Search for the cell housing the specified text and yield its (x, y) center coordinate. 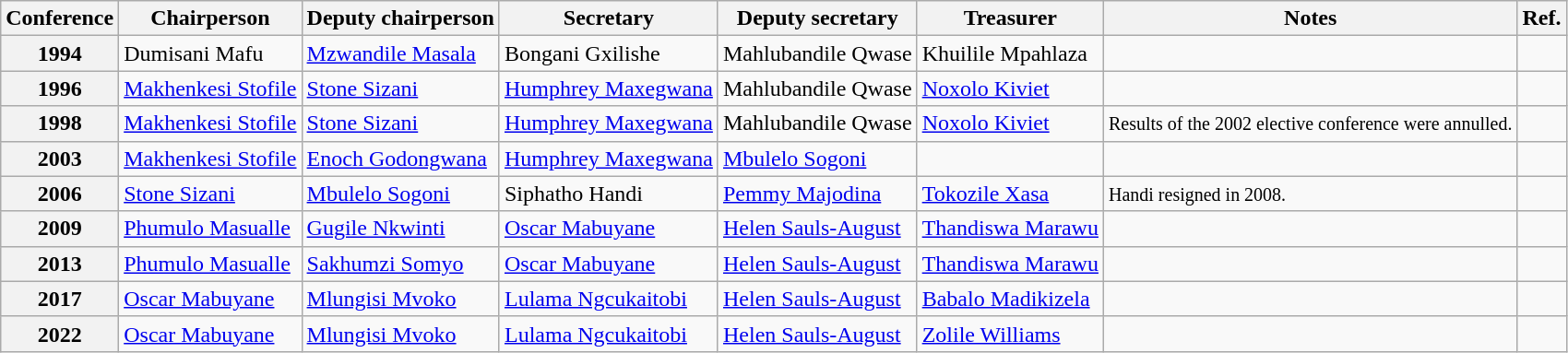
1994 (60, 53)
1998 (60, 124)
Treasurer (1010, 18)
Mzwandile Masala (400, 53)
Siphatho Handi (609, 194)
Tokozile Xasa (1010, 194)
Zolile Williams (1010, 334)
Babalo Madikizela (1010, 299)
2009 (60, 229)
Deputy chairperson (400, 18)
Secretary (609, 18)
Sakhumzi Somyo (400, 264)
Deputy secretary (817, 18)
2006 (60, 194)
Chairperson (210, 18)
Bongani Gxilishe (609, 53)
Gugile Nkwinti (400, 229)
Khuilile Mpahlaza (1010, 53)
Conference (60, 18)
1996 (60, 88)
2003 (60, 159)
Pemmy Majodina (817, 194)
2022 (60, 334)
2013 (60, 264)
Notes (1310, 18)
Ref. (1542, 18)
Enoch Godongwana (400, 159)
2017 (60, 299)
Handi resigned in 2008. (1310, 194)
Dumisani Mafu (210, 53)
Results of the 2002 elective conference were annulled. (1310, 124)
